Detect which cell encompasses the target text, then output its (x, y) center coordinate. 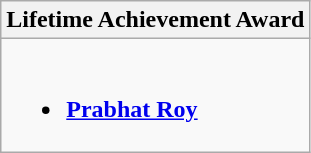
Prabhat Roy (156, 96)
Lifetime Achievement Award (156, 20)
